Scan for the cell matching the given text and deliver its [X, Y] coordinate at center. 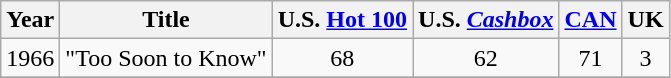
Title [166, 20]
68 [342, 58]
1966 [30, 58]
Year [30, 20]
"Too Soon to Know" [166, 58]
U.S. Hot 100 [342, 20]
CAN [590, 20]
71 [590, 58]
62 [486, 58]
UK [646, 20]
U.S. Cashbox [486, 20]
3 [646, 58]
